Identify which cell holds the provided text, then report its [X, Y] central coordinate. 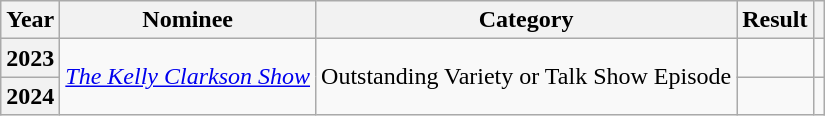
Nominee [188, 20]
Result [775, 20]
Category [526, 20]
2024 [30, 96]
Year [30, 20]
The Kelly Clarkson Show [188, 77]
2023 [30, 58]
Outstanding Variety or Talk Show Episode [526, 77]
